From the cell containing the given text, extract its center point as (x, y) coordinate. 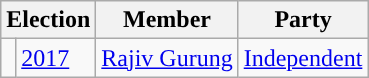
Party (303, 20)
Independent (303, 58)
Election (48, 20)
Rajiv Gurung (167, 58)
Member (167, 20)
2017 (56, 58)
